Determine the [X, Y] coordinate at the center of the cell enclosing the given text.  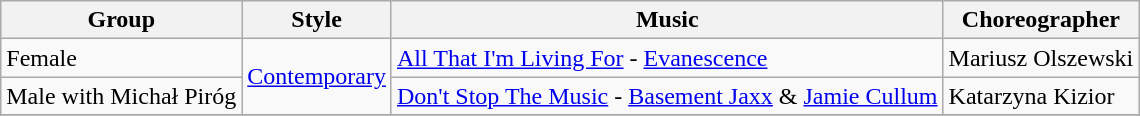
Contemporary [317, 77]
Katarzyna Kizior [1041, 96]
All That I'm Living For - Evanescence [667, 58]
Style [317, 20]
Mariusz Olszewski [1041, 58]
Male with Michał Piróg [122, 96]
Group [122, 20]
Don't Stop The Music - Basement Jaxx & Jamie Cullum [667, 96]
Choreographer [1041, 20]
Female [122, 58]
Music [667, 20]
